Pinpoint the cell where the given text exists, returning its (X, Y) midpoint coordinate. 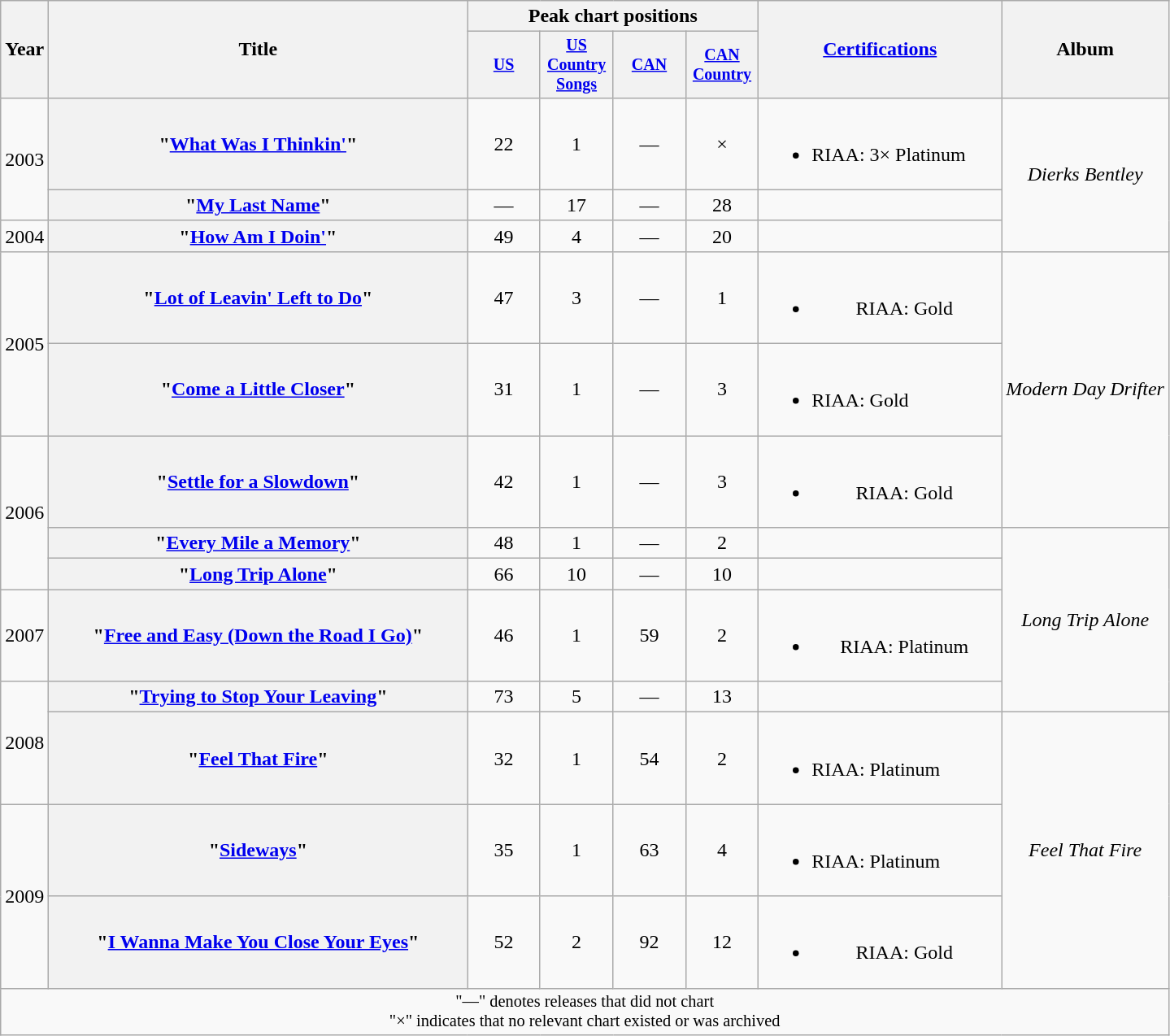
17 (576, 205)
32 (504, 758)
Feel That Fire (1085, 851)
"Free and Easy (Down the Road I Go)" (259, 636)
"Come a Little Closer" (259, 390)
"Settle for a Slowdown" (259, 481)
"Trying to Stop Your Leaving" (259, 697)
Long Trip Alone (1085, 620)
CAN Country (722, 65)
"How Am I Doin'" (259, 236)
2004 (24, 236)
13 (722, 697)
48 (504, 543)
US Country Songs (576, 65)
52 (504, 942)
Modern Day Drifter (1085, 389)
Album (1085, 50)
92 (649, 942)
5 (576, 697)
CAN (649, 65)
"I Wanna Make You Close Your Eyes" (259, 942)
"Lot of Leavin' Left to Do" (259, 298)
63 (649, 851)
47 (504, 298)
"Every Mile a Memory" (259, 543)
2007 (24, 636)
49 (504, 236)
59 (649, 636)
"What Was I Thinkin'" (259, 143)
20 (722, 236)
US (504, 65)
35 (504, 851)
× (722, 143)
Certifications (880, 50)
"Sideways" (259, 851)
2006 (24, 512)
42 (504, 481)
Dierks Bentley (1085, 174)
2005 (24, 343)
22 (504, 143)
Peak chart positions (613, 16)
46 (504, 636)
2008 (24, 743)
31 (504, 390)
2003 (24, 159)
Year (24, 50)
"Feel That Fire" (259, 758)
12 (722, 942)
"My Last Name" (259, 205)
Title (259, 50)
73 (504, 697)
"—" denotes releases that did not chart"×" indicates that no relevant chart existed or was archived (585, 1012)
2009 (24, 896)
28 (722, 205)
"Long Trip Alone" (259, 574)
RIAA: 3× Platinum (880, 143)
66 (504, 574)
54 (649, 758)
